Locate the cell with the specified text and output its [X, Y] center coordinate. 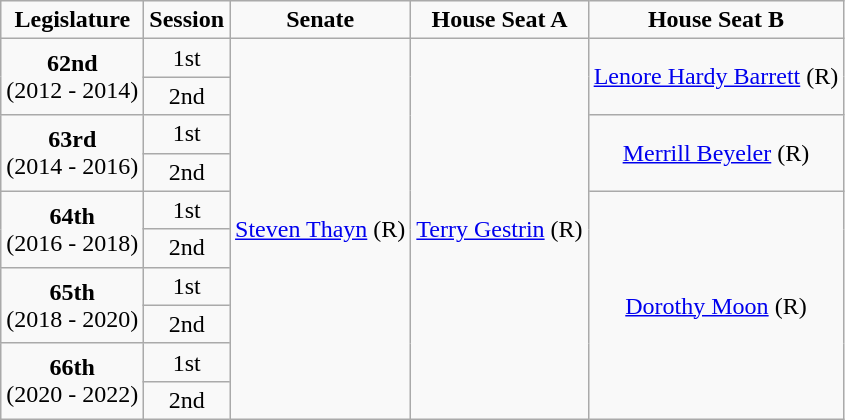
63rd (2014 - 2016) [72, 153]
Steven Thayn (R) [320, 230]
Session [187, 20]
House Seat A [500, 20]
Legislature [72, 20]
64th (2016 - 2018) [72, 229]
Senate [320, 20]
Dorothy Moon (R) [716, 305]
65th (2018 - 2020) [72, 305]
Lenore Hardy Barrett (R) [716, 77]
Terry Gestrin (R) [500, 230]
House Seat B [716, 20]
66th (2020 - 2022) [72, 381]
Merrill Beyeler (R) [716, 153]
62nd (2012 - 2014) [72, 77]
